Output the (X, Y) coordinate of the center of the cell containing the given text.  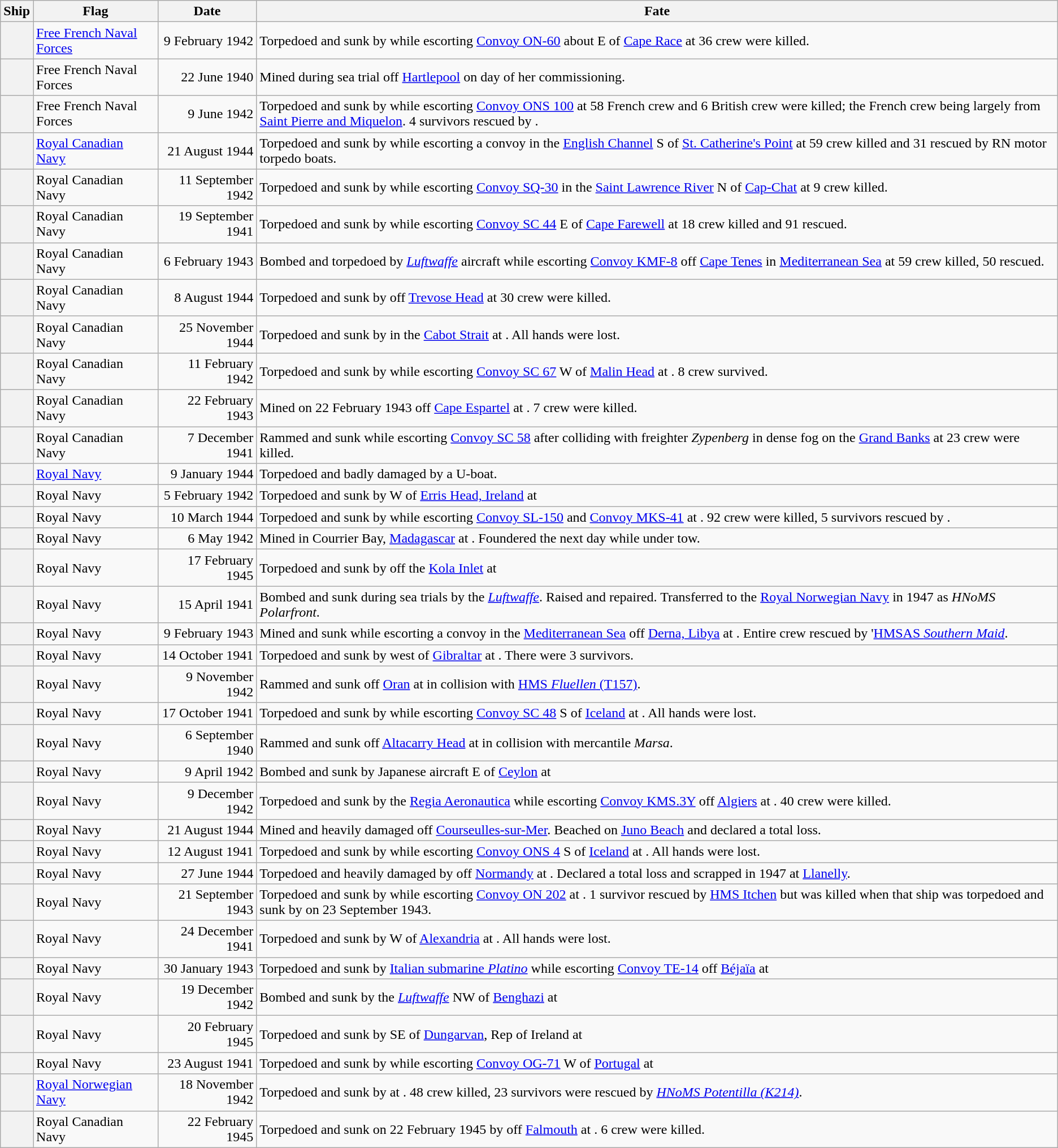
6 February 1943 (207, 261)
Bombed and torpedoed by Luftwaffe aircraft while escorting Convoy KMF-8 off Cape Tenes in Mediterranean Sea at 59 crew killed, 50 rescued. (657, 261)
Mined during sea trial off Hartlepool on day of her commissioning. (657, 77)
30 January 1943 (207, 968)
6 September 1940 (207, 743)
Torpedoed and sunk by SE of Dungarvan, Rep of Ireland at (657, 1034)
Flag (96, 11)
15 April 1941 (207, 605)
Torpedoed and sunk by off Trevose Head at 30 crew were killed. (657, 297)
Torpedoed and sunk by W of Erris Head, Ireland at (657, 496)
Torpedoed and sunk by while escorting Convoy ON-60 about E of Cape Race at 36 crew were killed. (657, 41)
22 June 1940 (207, 77)
11 September 1942 (207, 188)
5 February 1942 (207, 496)
Torpedoed and sunk by W of Alexandria at . All hands were lost. (657, 939)
Torpedoed and sunk by while escorting Convoy SL-150 and Convoy MKS-41 at . 92 crew were killed, 5 survivors rescued by . (657, 517)
12 August 1941 (207, 851)
9 February 1942 (207, 41)
19 December 1942 (207, 997)
Bombed and sunk by Japanese aircraft E of Ceylon at (657, 772)
Torpedoed and sunk on 22 February 1945 by off Falmouth at . 6 crew were killed. (657, 1129)
27 June 1944 (207, 873)
24 December 1941 (207, 939)
Torpedoed and sunk by Italian submarine Platino while escorting Convoy TE-14 off Béjaïa at (657, 968)
25 November 1944 (207, 335)
9 June 1942 (207, 114)
Mined and heavily damaged off Courseulles-sur-Mer. Beached on Juno Beach and declared a total loss. (657, 830)
Torpedoed and sunk by while escorting Convoy SC 44 E of Cape Farewell at 18 crew killed and 91 rescued. (657, 224)
9 April 1942 (207, 772)
Torpedoed and sunk by while escorting Convoy OG-71 W of Portugal at (657, 1063)
9 December 1942 (207, 800)
Rammed and sunk off Oran at in collision with HMS Fluellen (T157). (657, 684)
23 August 1941 (207, 1063)
9 February 1943 (207, 634)
10 March 1944 (207, 517)
Torpedoed and sunk by while escorting Convoy SQ-30 in the Saint Lawrence River N of Cap-Chat at 9 crew killed. (657, 188)
8 August 1944 (207, 297)
Bombed and sunk by the Luftwaffe NW of Benghazi at (657, 997)
21 September 1943 (207, 902)
Bombed and sunk during sea trials by the Luftwaffe. Raised and repaired. Transferred to the Royal Norwegian Navy in 1947 as HNoMS Polarfront. (657, 605)
18 November 1942 (207, 1092)
19 September 1941 (207, 224)
Fate (657, 11)
Torpedoed and sunk by at . 48 crew killed, 23 survivors were rescued by HNoMS Potentilla (K214). (657, 1092)
Ship (17, 11)
9 November 1942 (207, 684)
Torpedoed and sunk by in the Cabot Strait at . All hands were lost. (657, 335)
Mined and sunk while escorting a convoy in the Mediterranean Sea off Derna, Libya at . Entire crew rescued by 'HMSAS Southern Maid. (657, 634)
7 December 1941 (207, 444)
22 February 1943 (207, 408)
Torpedoed and sunk by while escorting Convoy SC 48 S of Iceland at . All hands were lost. (657, 713)
Mined on 22 February 1943 off Cape Espartel at . 7 crew were killed. (657, 408)
22 February 1945 (207, 1129)
Date (207, 11)
Torpedoed and sunk by off the Kola Inlet at (657, 567)
6 May 1942 (207, 539)
Torpedoed and sunk by west of Gibraltar at . There were 3 survivors. (657, 655)
Torpedoed and sunk by while escorting Convoy ONS 4 S of Iceland at . All hands were lost. (657, 851)
11 February 1942 (207, 371)
Rammed and sunk off Altacarry Head at in collision with mercantile Marsa. (657, 743)
9 January 1944 (207, 474)
20 February 1945 (207, 1034)
14 October 1941 (207, 655)
Torpedoed and sunk by the Regia Aeronautica while escorting Convoy KMS.3Y off Algiers at . 40 crew were killed. (657, 800)
Torpedoed and badly damaged by a U-boat. (657, 474)
Royal Norwegian Navy (96, 1092)
17 October 1941 (207, 713)
Torpedoed and heavily damaged by off Normandy at . Declared a total loss and scrapped in 1947 at Llanelly. (657, 873)
Rammed and sunk while escorting Convoy SC 58 after colliding with freighter Zypenberg in dense fog on the Grand Banks at 23 crew were killed. (657, 444)
Mined in Courrier Bay, Madagascar at . Foundered the next day while under tow. (657, 539)
Torpedoed and sunk by while escorting Convoy SC 67 W of Malin Head at . 8 crew survived. (657, 371)
17 February 1945 (207, 567)
